Extract the [x, y] coordinate from the center of the cell holding the provided text.  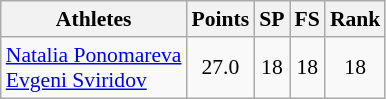
FS [308, 19]
Rank [356, 19]
Points [221, 19]
Natalia PonomarevaEvgeni Sviridov [94, 68]
27.0 [221, 68]
Athletes [94, 19]
SP [272, 19]
